Search for the cell housing the specified text and yield its (X, Y) center coordinate. 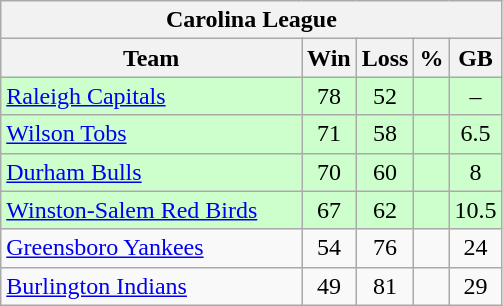
GB (476, 58)
% (432, 58)
58 (385, 134)
8 (476, 172)
Win (330, 58)
Loss (385, 58)
6.5 (476, 134)
62 (385, 210)
67 (330, 210)
60 (385, 172)
24 (476, 248)
Carolina League (252, 20)
Wilson Tobs (152, 134)
71 (330, 134)
– (476, 96)
Raleigh Capitals (152, 96)
81 (385, 286)
Burlington Indians (152, 286)
70 (330, 172)
78 (330, 96)
76 (385, 248)
Durham Bulls (152, 172)
49 (330, 286)
54 (330, 248)
Winston-Salem Red Birds (152, 210)
52 (385, 96)
Team (152, 58)
10.5 (476, 210)
29 (476, 286)
Greensboro Yankees (152, 248)
